Find where the given text appears and provide that cell's center as (x, y) coordinate. 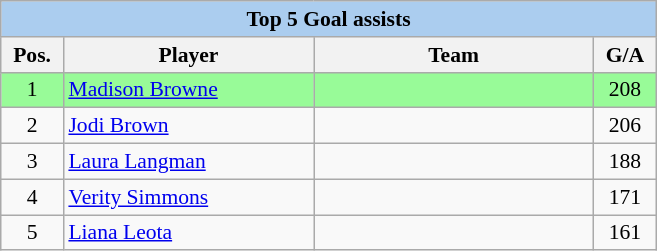
1 (32, 90)
Pos. (32, 55)
208 (626, 90)
Player (188, 55)
171 (626, 197)
188 (626, 162)
Team (454, 55)
Verity Simmons (188, 197)
5 (32, 233)
Liana Leota (188, 233)
Madison Browne (188, 90)
4 (32, 197)
161 (626, 233)
Jodi Brown (188, 126)
Top 5 Goal assists (329, 19)
206 (626, 126)
G/A (626, 55)
2 (32, 126)
3 (32, 162)
Laura Langman (188, 162)
